For the text-containing cell, return its midpoint in (x, y) coordinate format. 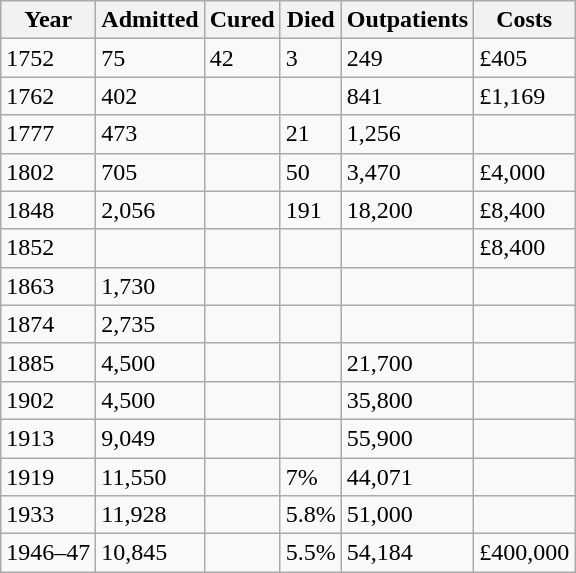
Cured (242, 20)
1802 (48, 172)
75 (150, 58)
54,184 (407, 553)
2,735 (150, 324)
42 (242, 58)
Outpatients (407, 20)
35,800 (407, 400)
5.8% (310, 515)
1874 (48, 324)
7% (310, 477)
1,256 (407, 134)
11,550 (150, 477)
5.5% (310, 553)
1,730 (150, 286)
11,928 (150, 515)
3 (310, 58)
Costs (524, 20)
2,056 (150, 210)
£4,000 (524, 172)
3,470 (407, 172)
Year (48, 20)
191 (310, 210)
44,071 (407, 477)
473 (150, 134)
1919 (48, 477)
10,845 (150, 553)
1863 (48, 286)
21,700 (407, 362)
Admitted (150, 20)
£400,000 (524, 553)
402 (150, 96)
1902 (48, 400)
1852 (48, 248)
705 (150, 172)
841 (407, 96)
1933 (48, 515)
£1,169 (524, 96)
1913 (48, 438)
1777 (48, 134)
51,000 (407, 515)
249 (407, 58)
1946–47 (48, 553)
1885 (48, 362)
55,900 (407, 438)
9,049 (150, 438)
Died (310, 20)
50 (310, 172)
1848 (48, 210)
1762 (48, 96)
1752 (48, 58)
£405 (524, 58)
21 (310, 134)
18,200 (407, 210)
